Pinpoint the cell where the given text exists, returning its (X, Y) midpoint coordinate. 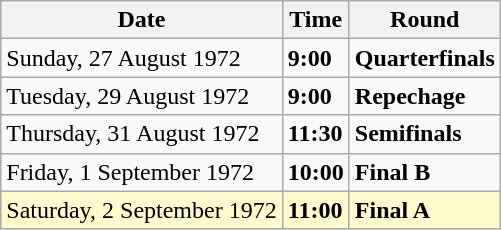
11:00 (316, 210)
Date (142, 20)
Friday, 1 September 1972 (142, 172)
Thursday, 31 August 1972 (142, 134)
Sunday, 27 August 1972 (142, 58)
Final A (424, 210)
Round (424, 20)
Quarterfinals (424, 58)
Tuesday, 29 August 1972 (142, 96)
11:30 (316, 134)
Saturday, 2 September 1972 (142, 210)
10:00 (316, 172)
Final B (424, 172)
Repechage (424, 96)
Time (316, 20)
Semifinals (424, 134)
